Return the (X, Y) coordinate for the center point of the cell that contains the specified text.  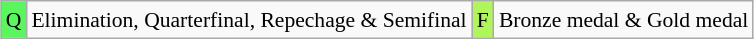
Q (14, 20)
Bronze medal & Gold medal (624, 20)
F (483, 20)
Elimination, Quarterfinal, Repechage & Semifinal (248, 20)
